Identify which cell holds the provided text, then report its (x, y) central coordinate. 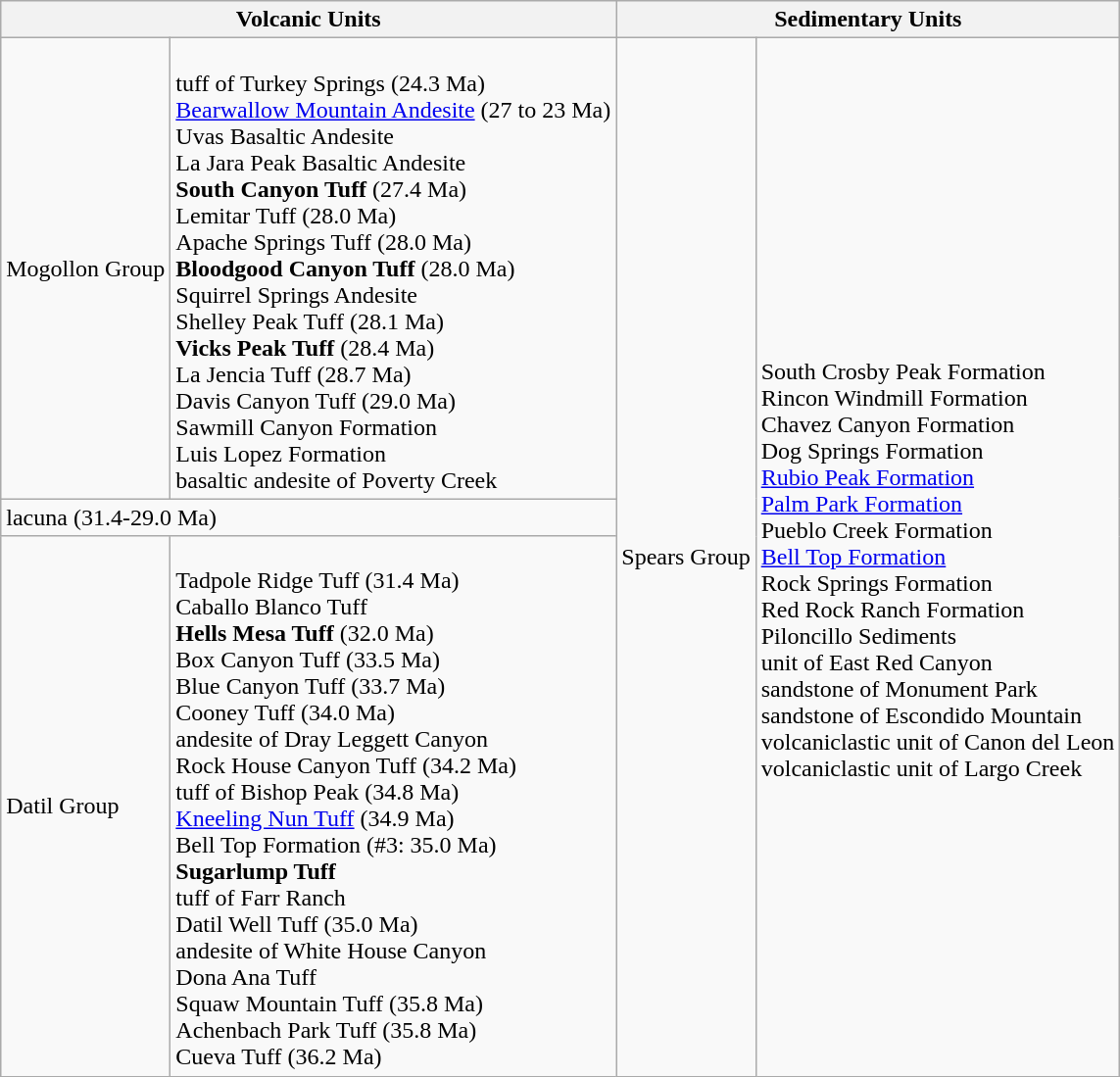
Spears Group (686, 557)
Volcanic Units (309, 20)
Mogollon Group (86, 269)
Datil Group (86, 806)
Sedimentary Units (868, 20)
lacuna (31.4-29.0 Ma) (309, 517)
